Locate the cell with the specified text and output its [X, Y] center coordinate. 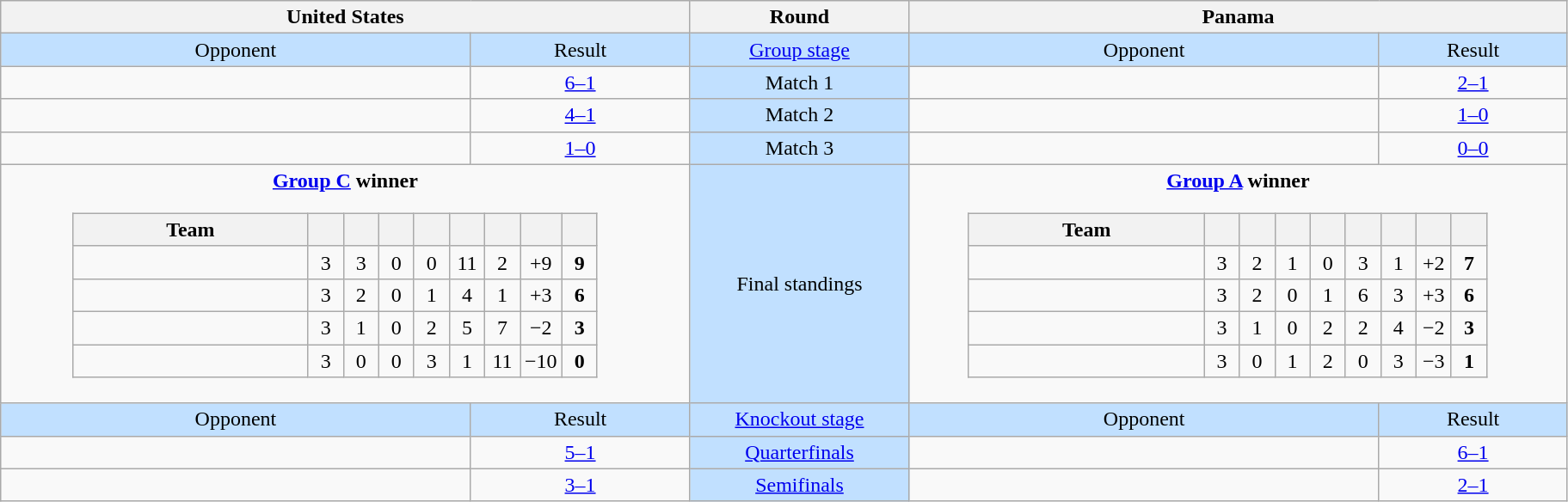
Match 3 [800, 148]
Panama [1239, 17]
Quarterfinals [800, 452]
Group stage [800, 50]
5–1 [580, 452]
Group C winner Team 3 3 0 0 11 2 +9 9 3 2 0 1 4 1 +3 6 3 1 0 2 5 7 −2 3 3 0 0 3 1 11 −10 0 [346, 284]
−3 [1433, 361]
0–0 [1473, 148]
Match 2 [800, 115]
+9 [542, 262]
4–1 [580, 115]
Semifinals [800, 485]
Round [800, 17]
Knockout stage [800, 419]
United States [346, 17]
Final standings [800, 284]
3–1 [580, 485]
9 [580, 262]
−10 [542, 361]
+2 [1433, 262]
Match 1 [800, 83]
5 [466, 328]
Group A winner Team 3 2 1 0 3 1 +2 7 3 2 0 1 6 3 +3 6 3 1 0 2 2 4 −2 3 3 0 1 2 0 3 −3 1 [1239, 284]
